Scan for the cell matching the given text and deliver its (x, y) coordinate at center. 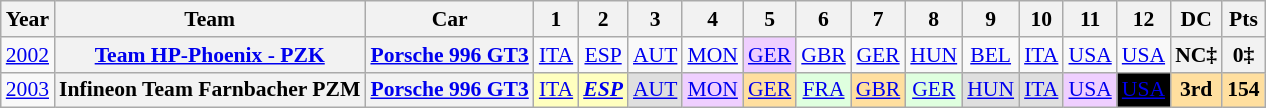
6 (824, 19)
Team (210, 19)
2002 (28, 55)
3rd (1196, 90)
Pts (1244, 19)
FRA (824, 90)
12 (1144, 19)
9 (990, 19)
7 (878, 19)
0‡ (1244, 55)
2003 (28, 90)
8 (934, 19)
NC‡ (1196, 55)
Team HP-Phoenix - PZK (210, 55)
Infineon Team Farnbacher PZM (210, 90)
11 (1090, 19)
2 (603, 19)
10 (1041, 19)
5 (770, 19)
154 (1244, 90)
Car (449, 19)
1 (556, 19)
DC (1196, 19)
3 (655, 19)
BEL (990, 55)
4 (712, 19)
Year (28, 19)
